Pinpoint the cell where the given text exists, returning its (X, Y) midpoint coordinate. 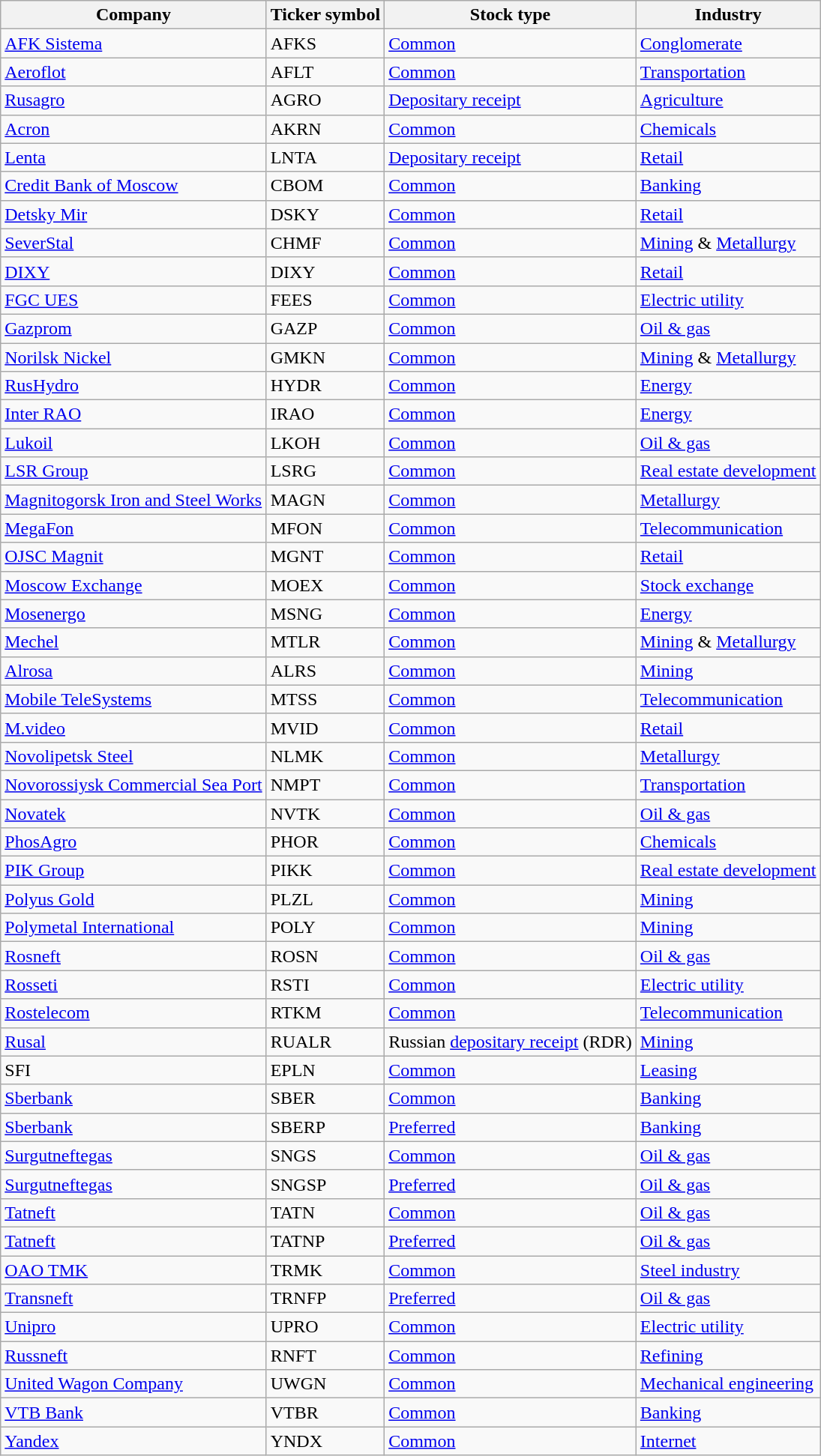
TATNP (325, 1241)
ALRS (325, 671)
Russian depositary receipt (RDR) (511, 1042)
RSTI (325, 985)
MTLR (325, 642)
Transneft (133, 1299)
Steel industry (728, 1270)
MVID (325, 728)
AFKS (325, 43)
NLMK (325, 756)
Norilsk Nickel (133, 357)
VTB Bank (133, 1413)
SBERP (325, 1127)
PIK Group (133, 871)
SFI (133, 1070)
SNGSP (325, 1184)
SeverStal (133, 243)
Internet (728, 1441)
HYDR (325, 386)
AFLT (325, 72)
SBER (325, 1099)
Polymetal International (133, 928)
AGRO (325, 100)
OAO TMK (133, 1270)
Rostelecom (133, 1013)
MegaFon (133, 528)
LNTA (325, 157)
Leasing (728, 1070)
Credit Bank of Moscow (133, 186)
LSRG (325, 471)
Mobile TeleSystems (133, 699)
YNDX (325, 1441)
M.video (133, 728)
CHMF (325, 243)
Rosneft (133, 956)
Novorossiysk Commercial Sea Port (133, 785)
Novolipetsk Steel (133, 756)
MOEX (325, 585)
PLZL (325, 899)
OJSC Magnit (133, 557)
Rosseti (133, 985)
United Wagon Company (133, 1384)
MSNG (325, 614)
Conglomerate (728, 43)
NVTK (325, 813)
Mosenergo (133, 614)
Novatek (133, 813)
Stock type (511, 15)
PHOR (325, 842)
Refining (728, 1356)
FEES (325, 300)
Mechanical engineering (728, 1384)
FGC UES (133, 300)
Inter RAO (133, 414)
DSKY (325, 214)
Stock exchange (728, 585)
UWGN (325, 1384)
MAGN (325, 500)
Yandex (133, 1441)
Russneft (133, 1356)
TATN (325, 1212)
Acron (133, 129)
Rusal (133, 1042)
LSR Group (133, 471)
Lenta (133, 157)
AKRN (325, 129)
EPLN (325, 1070)
GMKN (325, 357)
Moscow Exchange (133, 585)
Unipro (133, 1327)
Magnitogorsk Iron and Steel Works (133, 500)
GAZP (325, 328)
RUALR (325, 1042)
Detsky Mir (133, 214)
IRAO (325, 414)
CBOM (325, 186)
Agriculture (728, 100)
LKOH (325, 443)
Alrosa (133, 671)
RusHydro (133, 386)
PIKK (325, 871)
AFK Sistema (133, 43)
Gazprom (133, 328)
NMPT (325, 785)
RNFT (325, 1356)
UPRO (325, 1327)
MGNT (325, 557)
Rusagro (133, 100)
Lukoil (133, 443)
VTBR (325, 1413)
Ticker symbol (325, 15)
PhosAgro (133, 842)
MTSS (325, 699)
RTKM (325, 1013)
TRNFP (325, 1299)
SNGS (325, 1156)
Company (133, 15)
Polyus Gold (133, 899)
Aeroflot (133, 72)
TRMK (325, 1270)
POLY (325, 928)
MFON (325, 528)
Industry (728, 15)
Mechel (133, 642)
ROSN (325, 956)
